Pinpoint the cell where the given text exists, returning its [X, Y] midpoint coordinate. 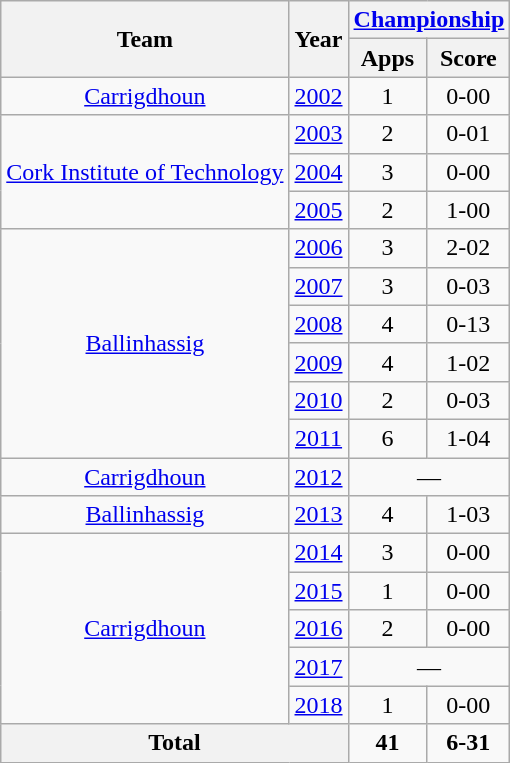
Championship [429, 20]
2012 [318, 477]
2007 [318, 286]
2008 [318, 324]
2002 [318, 96]
1-03 [468, 515]
2010 [318, 400]
2005 [318, 210]
2015 [318, 591]
6-31 [468, 743]
Apps [388, 58]
Year [318, 39]
1-04 [468, 438]
2014 [318, 553]
2006 [318, 248]
2009 [318, 362]
1-00 [468, 210]
2003 [318, 134]
Cork Institute of Technology [145, 172]
41 [388, 743]
2011 [318, 438]
Team [145, 39]
0-01 [468, 134]
Score [468, 58]
6 [388, 438]
2004 [318, 172]
2-02 [468, 248]
2017 [318, 667]
Total [174, 743]
2016 [318, 629]
2018 [318, 705]
2013 [318, 515]
0-13 [468, 324]
1-02 [468, 362]
